From the cell containing the given text, extract its center point as [x, y] coordinate. 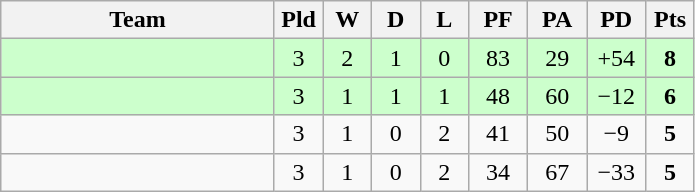
50 [558, 134]
Pts [670, 20]
6 [670, 96]
Pld [298, 20]
60 [558, 96]
−12 [616, 96]
PD [616, 20]
D [396, 20]
−33 [616, 172]
PF [498, 20]
Team [138, 20]
67 [558, 172]
34 [498, 172]
29 [558, 58]
PA [558, 20]
48 [498, 96]
W [348, 20]
+54 [616, 58]
83 [498, 58]
8 [670, 58]
−9 [616, 134]
L [444, 20]
41 [498, 134]
